From the cell containing the given text, extract its center point as [X, Y] coordinate. 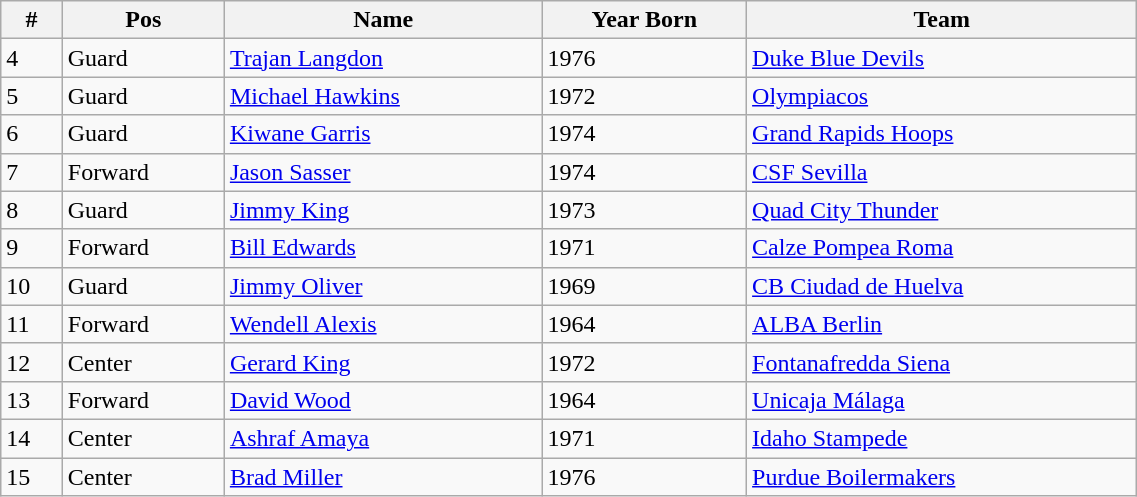
Year Born [644, 20]
13 [32, 400]
Unicaja Málaga [942, 400]
6 [32, 134]
Gerard King [383, 362]
ALBA Berlin [942, 324]
Calze Pompea Roma [942, 248]
10 [32, 286]
7 [32, 172]
Idaho Stampede [942, 438]
15 [32, 477]
CSF Sevilla [942, 172]
11 [32, 324]
Name [383, 20]
Wendell Alexis [383, 324]
5 [32, 96]
Michael Hawkins [383, 96]
Duke Blue Devils [942, 58]
Bill Edwards [383, 248]
1973 [644, 210]
Kiwane Garris [383, 134]
Pos [143, 20]
14 [32, 438]
9 [32, 248]
CB Ciudad de Huelva [942, 286]
8 [32, 210]
Purdue Boilermakers [942, 477]
# [32, 20]
Trajan Langdon [383, 58]
Jimmy King [383, 210]
Olympiacos [942, 96]
Fontanafredda Siena [942, 362]
David Wood [383, 400]
Quad City Thunder [942, 210]
Ashraf Amaya [383, 438]
Team [942, 20]
1969 [644, 286]
4 [32, 58]
Grand Rapids Hoops [942, 134]
Brad Miller [383, 477]
Jason Sasser [383, 172]
Jimmy Oliver [383, 286]
12 [32, 362]
